Determine the [X, Y] coordinate at the center of the cell enclosing the given text.  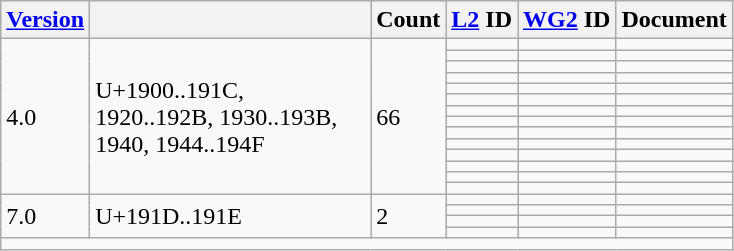
L2 ID [482, 20]
7.0 [46, 216]
Document [674, 20]
WG2 ID [567, 20]
2 [408, 216]
U+191D..191E [230, 216]
Count [408, 20]
U+1900..191C, 1920..192B, 1930..193B, 1940, 1944..194F [230, 116]
66 [408, 116]
Version [46, 20]
4.0 [46, 116]
